Identify which cell holds the provided text, then report its [X, Y] central coordinate. 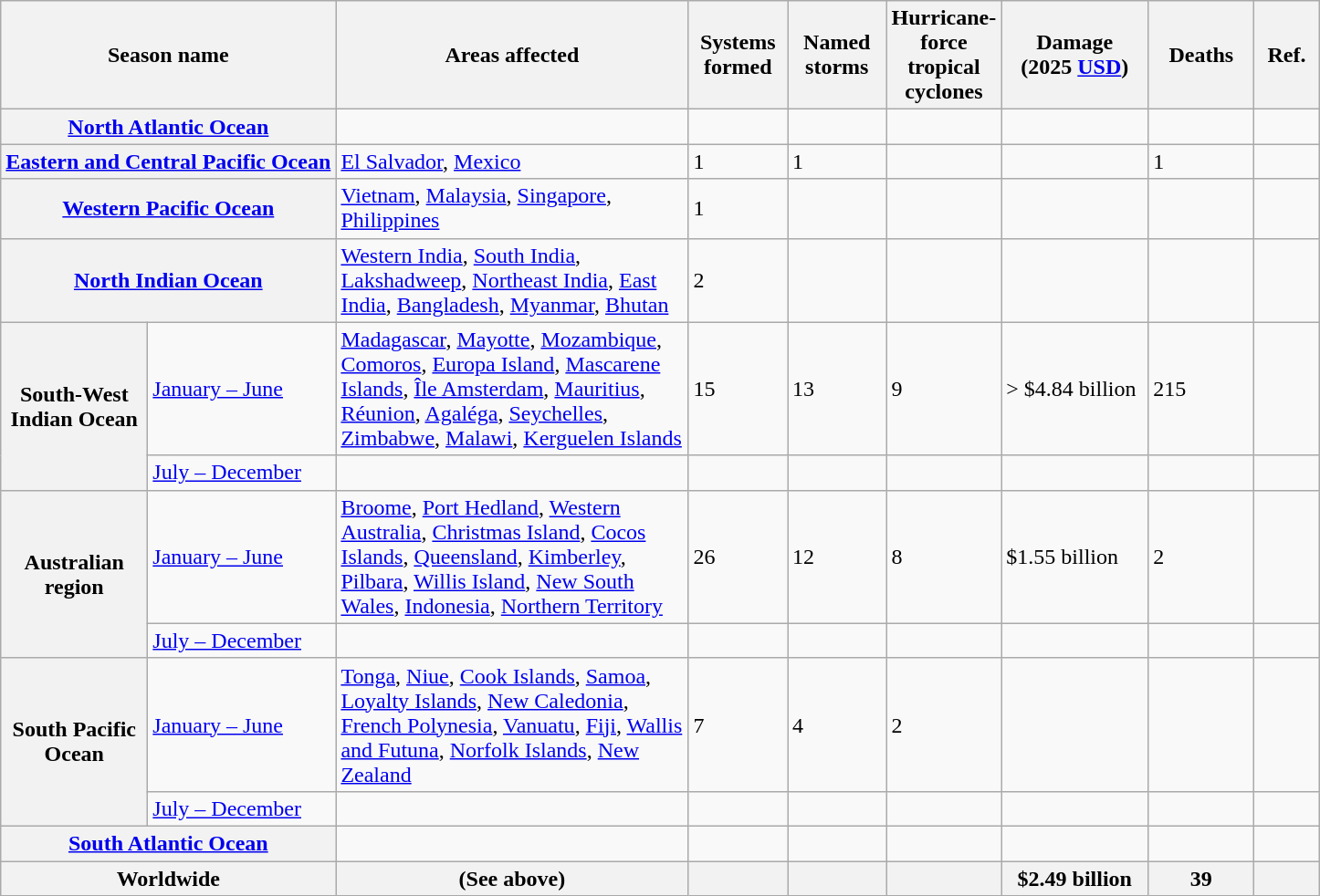
Hurricane-forcetropical cyclones [944, 55]
Eastern and Central Pacific Ocean [168, 161]
4 [836, 724]
South Atlantic Ocean [168, 843]
Season name [168, 55]
Damage(2025 USD) [1075, 55]
Areas affected [512, 55]
7 [738, 724]
El Salvador, Mexico [512, 161]
26 [738, 557]
North Atlantic Ocean [168, 127]
Named storms [836, 55]
8 [944, 557]
South-West Indian Ocean [75, 406]
9 [944, 389]
13 [836, 389]
39 [1201, 879]
Vietnam, Malaysia, Singapore, Philippines [512, 208]
(See above) [512, 879]
15 [738, 389]
Worldwide [168, 879]
Ref. [1287, 55]
South Pacific Ocean [75, 742]
North Indian Ocean [168, 280]
Tonga, Niue, Cook Islands, Samoa, Loyalty Islands, New Caledonia, French Polynesia, Vanuatu, Fiji, Wallis and Futuna, Norfolk Islands, New Zealand [512, 724]
12 [836, 557]
$2.49 billion [1075, 879]
Australian region [75, 574]
$1.55 billion [1075, 557]
Systems formed [738, 55]
> $4.84 billion [1075, 389]
215 [1201, 389]
Deaths [1201, 55]
Western India, South India, Lakshadweep, Northeast India, East India, Bangladesh, Myanmar, Bhutan [512, 280]
Western Pacific Ocean [168, 208]
